Return the [x, y] coordinate for the center point of the cell that contains the specified text.  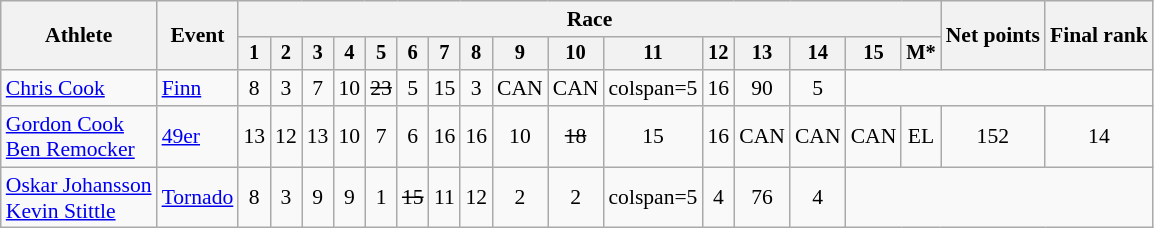
18 [576, 136]
23 [381, 88]
Tornado [198, 198]
Finn [198, 88]
152 [993, 136]
Race [589, 19]
M* [920, 54]
Oskar JohanssonKevin Stittle [79, 198]
Net points [993, 36]
49er [198, 136]
Gordon CookBen Remocker [79, 136]
76 [762, 198]
Athlete [79, 36]
Final rank [1099, 36]
Chris Cook [79, 88]
90 [762, 88]
Event [198, 36]
EL [920, 136]
